Search for the cell housing the specified text and yield its (x, y) center coordinate. 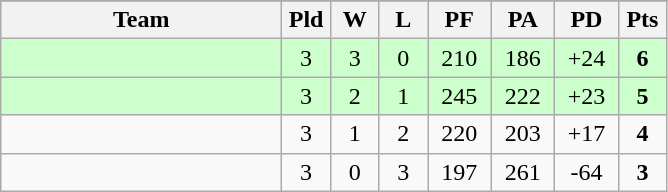
197 (460, 172)
-64 (587, 172)
Pts (642, 20)
PF (460, 20)
220 (460, 134)
PD (587, 20)
Team (142, 20)
L (404, 20)
203 (523, 134)
261 (523, 172)
186 (523, 58)
5 (642, 96)
PA (523, 20)
+24 (587, 58)
4 (642, 134)
Pld (306, 20)
+17 (587, 134)
210 (460, 58)
W (354, 20)
+23 (587, 96)
6 (642, 58)
222 (523, 96)
245 (460, 96)
